Identify which cell holds the provided text, then report its [X, Y] central coordinate. 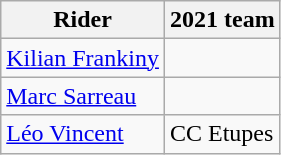
Léo Vincent [83, 134]
Marc Sarreau [83, 96]
CC Etupes [222, 134]
Rider [83, 20]
Kilian Frankiny [83, 58]
2021 team [222, 20]
